Determine the [X, Y] coordinate at the center of the cell enclosing the given text.  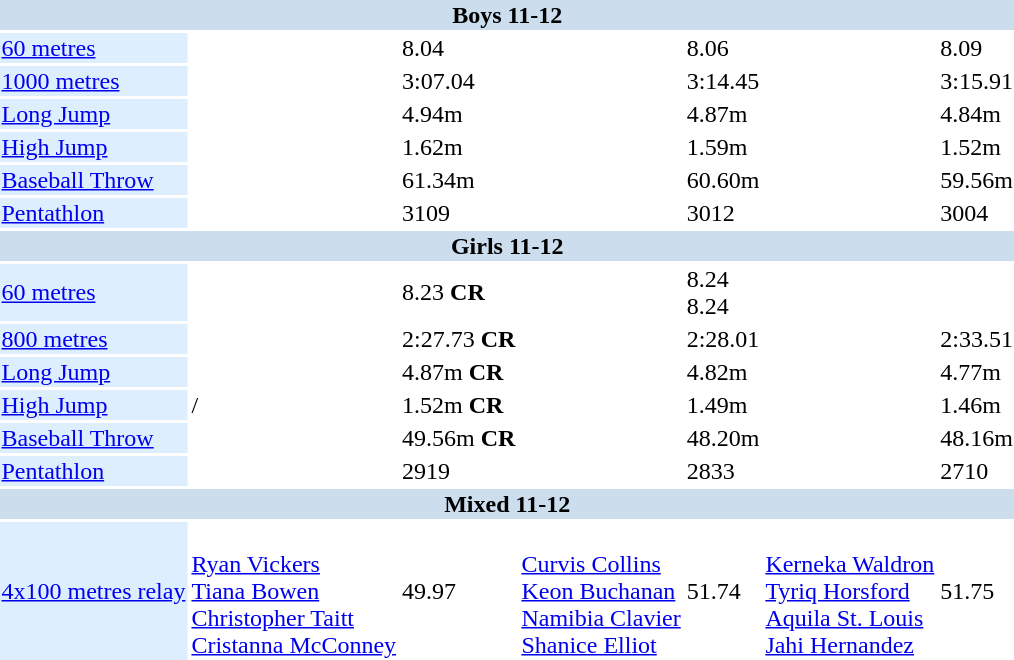
4.87m [723, 114]
61.34m [459, 180]
8.04 [459, 48]
/ [294, 405]
1.49m [723, 405]
3012 [723, 213]
1.52m CR [459, 405]
2:28.01 [723, 339]
Curvis Collins Keon Buchanan Namibia Clavier Shanice Elliot [601, 591]
Ryan Vickers Tiana Bowen Christopher Taitt Cristanna McConney [294, 591]
8.06 [723, 48]
4x100 metres relay [94, 591]
Kerneka Waldron Tyriq Horsford Aquila St. Louis Jahi Hernandez [850, 591]
1.59m [723, 147]
3109 [459, 213]
1.62m [459, 147]
Girls 11-12 [507, 246]
48.20m [723, 438]
4.94m [459, 114]
2:27.73 CR [459, 339]
8.23 CR [459, 292]
3:14.45 [723, 81]
60.60m [723, 180]
49.56m CR [459, 438]
51.74 [723, 591]
1000 metres [94, 81]
4.82m [723, 372]
800 metres [94, 339]
8.24 8.24 [723, 292]
3:07.04 [459, 81]
Mixed 11-12 [507, 504]
2919 [459, 471]
Boys 11-12 [507, 15]
49.97 [459, 591]
2833 [723, 471]
4.87m CR [459, 372]
